Capture the cell that displays the provided text and extract its [x, y] central coordinate. 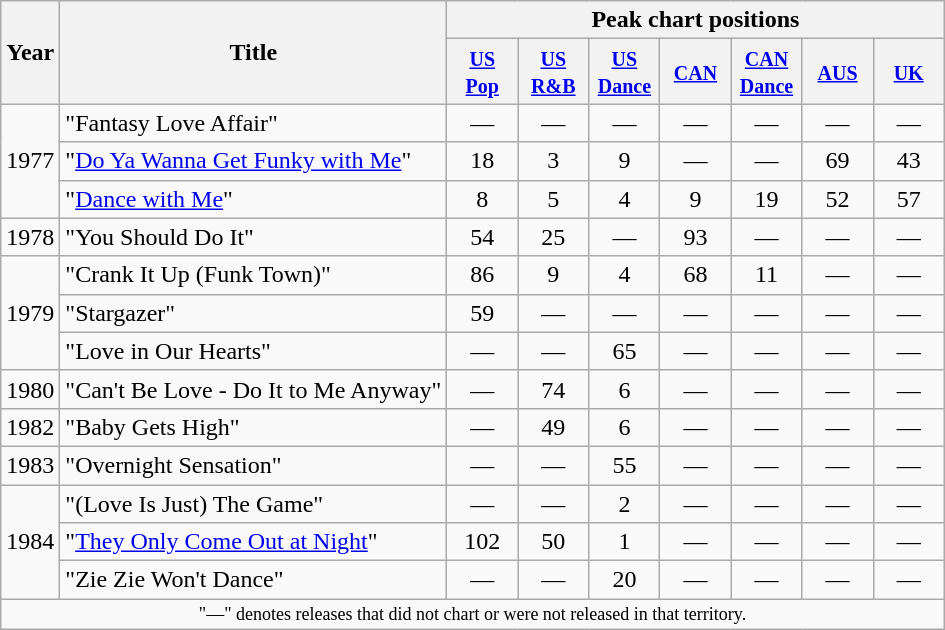
US R&B [554, 72]
Peak chart positions [696, 20]
1983 [30, 465]
102 [482, 542]
1980 [30, 389]
54 [482, 237]
57 [908, 199]
3 [554, 161]
Title [254, 52]
86 [482, 275]
"They Only Come Out at Night" [254, 542]
19 [766, 199]
1 [624, 542]
"Zie Zie Won't Dance" [254, 580]
74 [554, 389]
20 [624, 580]
"Crank It Up (Funk Town)" [254, 275]
8 [482, 199]
US Pop [482, 72]
55 [624, 465]
50 [554, 542]
43 [908, 161]
69 [838, 161]
25 [554, 237]
52 [838, 199]
"Fantasy Love Affair" [254, 123]
"Stargazer" [254, 313]
1982 [30, 427]
65 [624, 351]
US Dance [624, 72]
11 [766, 275]
UK [908, 72]
59 [482, 313]
"Love in Our Hearts" [254, 351]
"(Love Is Just) The Game" [254, 503]
"Do Ya Wanna Get Funky with Me" [254, 161]
5 [554, 199]
AUS [838, 72]
"Overnight Sensation" [254, 465]
1984 [30, 541]
93 [696, 237]
49 [554, 427]
CAN [696, 72]
"Can't Be Love - Do It to Me Anyway" [254, 389]
2 [624, 503]
"You Should Do It" [254, 237]
Year [30, 52]
"—" denotes releases that did not chart or were not released in that territory. [472, 614]
18 [482, 161]
CAN Dance [766, 72]
1979 [30, 313]
"Dance with Me" [254, 199]
68 [696, 275]
"Baby Gets High" [254, 427]
1978 [30, 237]
1977 [30, 161]
